Pinpoint the cell where the given text exists, returning its (X, Y) midpoint coordinate. 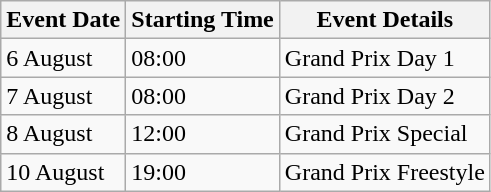
Grand Prix Day 2 (384, 96)
12:00 (203, 134)
Grand Prix Day 1 (384, 58)
Event Date (64, 20)
7 August (64, 96)
Grand Prix Special (384, 134)
Event Details (384, 20)
8 August (64, 134)
10 August (64, 172)
Grand Prix Freestyle (384, 172)
6 August (64, 58)
19:00 (203, 172)
Starting Time (203, 20)
